Determine the (X, Y) coordinate at the center of the cell enclosing the given text.  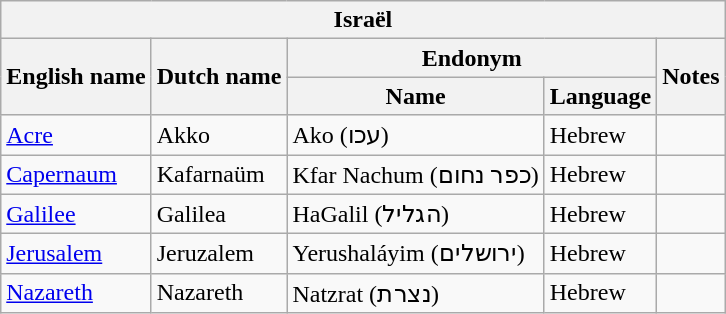
Acre (76, 135)
Language (600, 96)
HaGalil (הגליל) (416, 214)
Galilea (219, 214)
Kafarnaüm (219, 174)
Israël (363, 20)
Jeruzalem (219, 254)
Akko (219, 135)
English name (76, 77)
Dutch name (219, 77)
Yerushaláyim (ירושלים) (416, 254)
Endonym (472, 58)
Jerusalem (76, 254)
Natzrat (נצרת) (416, 293)
Ako (עכו) (416, 135)
Capernaum (76, 174)
Galilee (76, 214)
Name (416, 96)
Notes (691, 77)
Kfar Nachum (כפר נחום) (416, 174)
